Detect which cell encompasses the target text, then output its [X, Y] center coordinate. 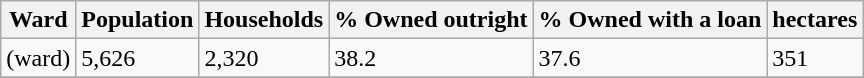
37.6 [650, 58]
2,320 [264, 58]
38.2 [431, 58]
5,626 [138, 58]
Households [264, 20]
(ward) [38, 58]
351 [815, 58]
hectares [815, 20]
% Owned with a loan [650, 20]
Population [138, 20]
% Owned outright [431, 20]
Ward [38, 20]
